Extract the [x, y] coordinate from the center of the cell holding the provided text.  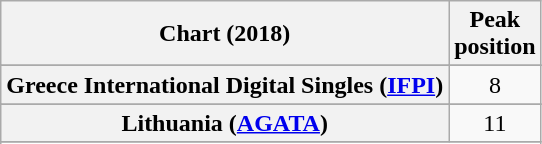
Chart (2018) [225, 34]
8 [495, 85]
Lithuania (AGATA) [225, 123]
11 [495, 123]
Greece International Digital Singles (IFPI) [225, 85]
Peak position [495, 34]
